Identify which cell holds the provided text, then report its (x, y) central coordinate. 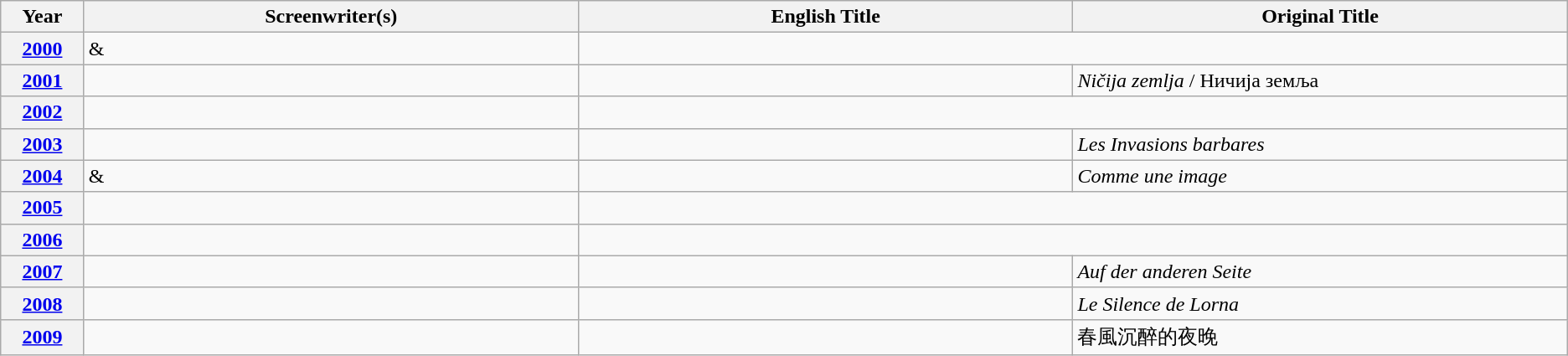
2002 (42, 112)
Les Invasions barbares (1320, 144)
2007 (42, 271)
春風沉醉的夜晚 (1320, 337)
Original Title (1320, 17)
Screenwriter(s) (331, 17)
Le Silence de Lorna (1320, 303)
Auf der anderen Seite (1320, 271)
2009 (42, 337)
2000 (42, 49)
Year (42, 17)
2001 (42, 80)
2008 (42, 303)
2003 (42, 144)
English Title (825, 17)
Comme une image (1320, 176)
Ničija zemlja / Ничија земља (1320, 80)
2006 (42, 240)
2004 (42, 176)
2005 (42, 208)
